Locate the cell with the specified text and output its (X, Y) center coordinate. 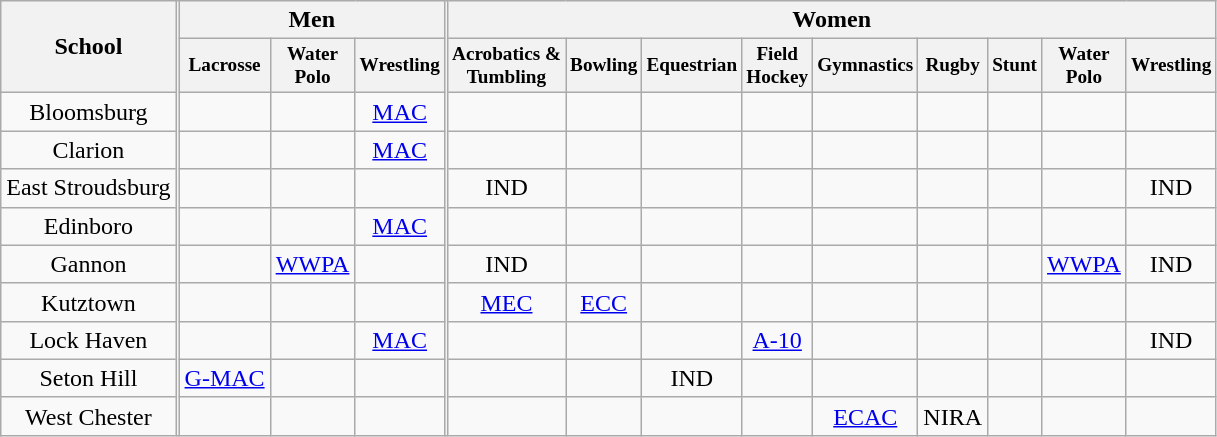
School (88, 47)
West Chester (88, 416)
G-MAC (224, 378)
Edinboro (88, 226)
Stunt (1015, 66)
A-10 (778, 340)
Clarion (88, 150)
MEC (506, 302)
Equestrian (692, 66)
Gannon (88, 264)
ECAC (866, 416)
FieldHockey (778, 66)
Lock Haven (88, 340)
Men (312, 20)
Seton Hill (88, 378)
East Stroudsburg (88, 188)
Gymnastics (866, 66)
Women (831, 20)
Rugby (953, 66)
Lacrosse (224, 66)
NIRA (953, 416)
Bloomsburg (88, 112)
Kutztown (88, 302)
Bowling (604, 66)
Acrobatics &Tumbling (506, 66)
ECC (604, 302)
